Pinpoint the cell where the given text exists, returning its [X, Y] midpoint coordinate. 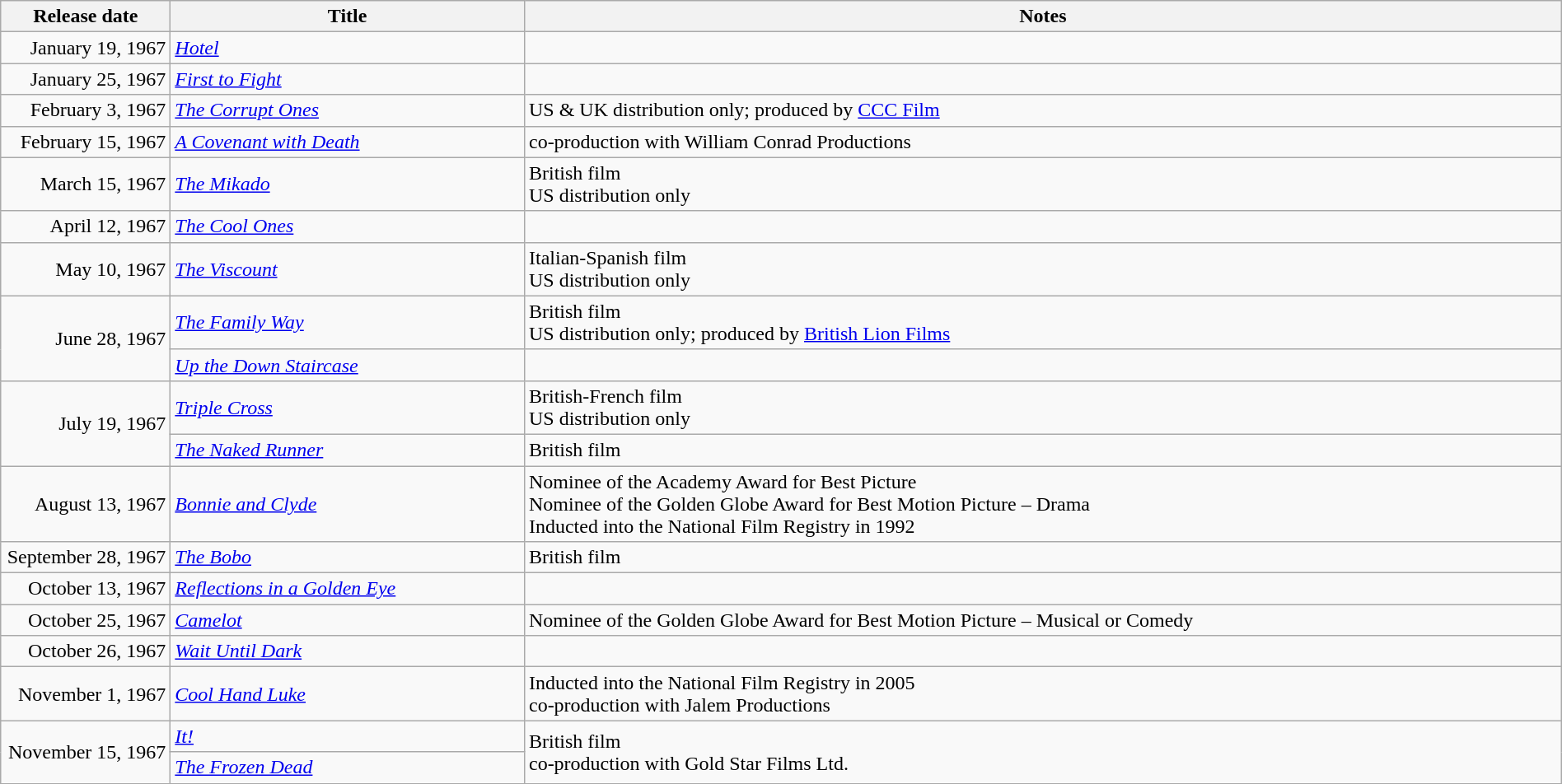
July 19, 1967 [86, 423]
Nominee of the Golden Globe Award for Best Motion Picture – Musical or Comedy [1043, 620]
January 19, 1967 [86, 48]
The Corrupt Ones [348, 110]
April 12, 1967 [86, 226]
Triple Cross [348, 407]
November 15, 1967 [86, 752]
The Frozen Dead [348, 768]
May 10, 1967 [86, 268]
Bonnie and Clyde [348, 504]
The Mikado [348, 184]
October 26, 1967 [86, 651]
US & UK distribution only; produced by CCC Film [1043, 110]
The Bobo [348, 558]
First to Fight [348, 79]
February 3, 1967 [86, 110]
British filmUS distribution only; produced by British Lion Films [1043, 323]
The Family Way [348, 323]
A Covenant with Death [348, 142]
co-production with William Conrad Productions [1043, 142]
Up the Down Staircase [348, 365]
The Cool Ones [348, 226]
Cool Hand Luke [348, 693]
Notes [1043, 16]
November 1, 1967 [86, 693]
Hotel [348, 48]
August 13, 1967 [86, 504]
British-French filmUS distribution only [1043, 407]
It! [348, 736]
Camelot [348, 620]
British filmco-production with Gold Star Films Ltd. [1043, 752]
June 28, 1967 [86, 338]
Wait Until Dark [348, 651]
Reflections in a Golden Eye [348, 589]
January 25, 1967 [86, 79]
The Naked Runner [348, 450]
Release date [86, 16]
The Viscount [348, 268]
February 15, 1967 [86, 142]
Inducted into the National Film Registry in 2005co-production with Jalem Productions [1043, 693]
October 13, 1967 [86, 589]
British filmUS distribution only [1043, 184]
Italian-Spanish filmUS distribution only [1043, 268]
October 25, 1967 [86, 620]
September 28, 1967 [86, 558]
Title [348, 16]
March 15, 1967 [86, 184]
